Pinpoint the cell where the given text exists, returning its (x, y) midpoint coordinate. 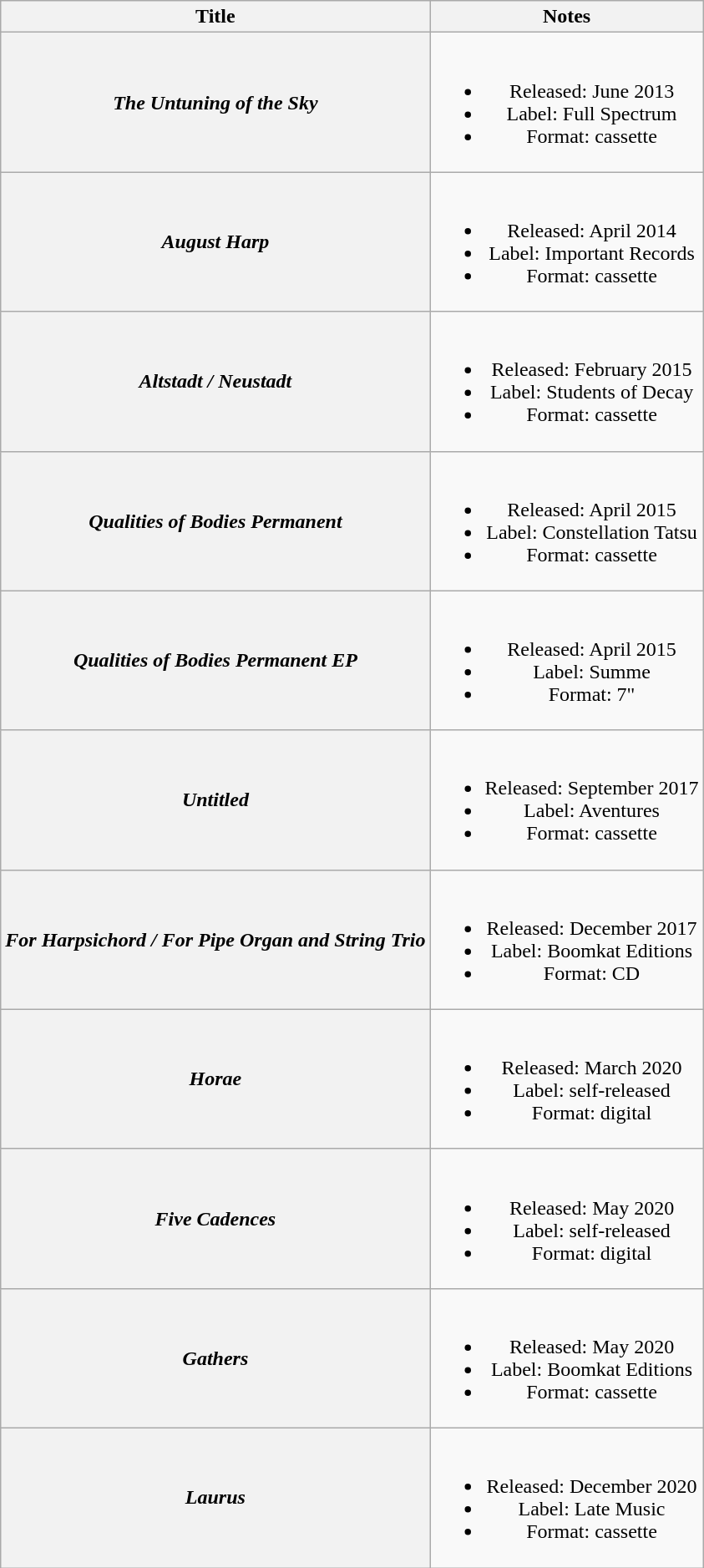
Untitled (215, 800)
Released: April 2015Label: SummeFormat: 7" (566, 660)
Released: March 2020Label: self-releasedFormat: digital (566, 1079)
Laurus (215, 1497)
Released: December 2020Label: Late MusicFormat: cassette (566, 1497)
Released: May 2020Label: Boomkat EditionsFormat: cassette (566, 1358)
Altstadt / Neustadt (215, 381)
For Harpsichord / For Pipe Organ and String Trio (215, 939)
The Untuning of the Sky (215, 102)
Five Cadences (215, 1218)
Released: May 2020Label: self-releasedFormat: digital (566, 1218)
Qualities of Bodies Permanent EP (215, 660)
Released: April 2014Label: Important RecordsFormat: cassette (566, 242)
Released: April 2015Label: Constellation TatsuFormat: cassette (566, 521)
Released: December 2017Label: Boomkat EditionsFormat: CD (566, 939)
Qualities of Bodies Permanent (215, 521)
Title (215, 17)
Released: September 2017Label: AventuresFormat: cassette (566, 800)
Gathers (215, 1358)
August Harp (215, 242)
Released: February 2015Label: Students of DecayFormat: cassette (566, 381)
Notes (566, 17)
Horae (215, 1079)
Released: June 2013Label: Full SpectrumFormat: cassette (566, 102)
